Return (X, Y) of the center of cell containing provided text 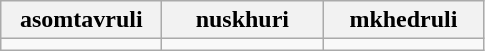
nuskhuri (242, 20)
asomtavruli (82, 20)
mkhedruli (404, 20)
